Output the [X, Y] coordinate of the center of the cell containing the given text.  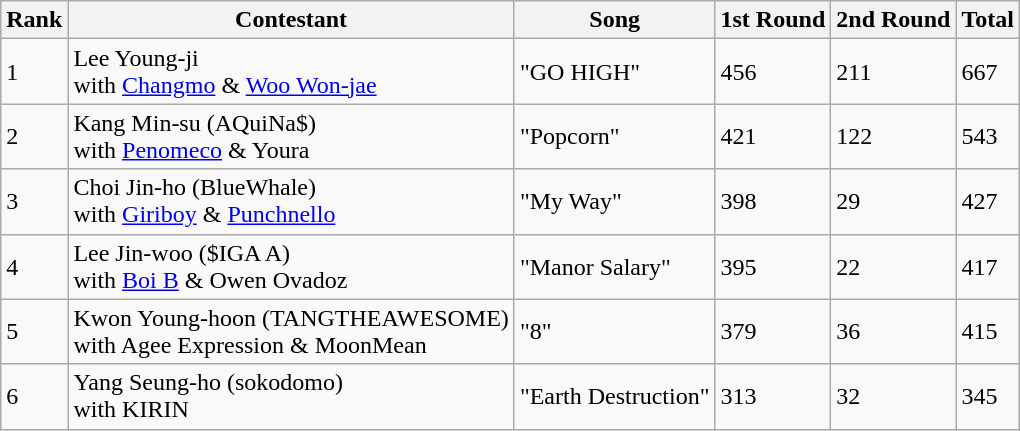
Kwon Young-hoon (TANGTHEAWESOME)with Agee Expression & MoonMean [292, 332]
421 [773, 136]
379 [773, 332]
313 [773, 396]
Rank [34, 20]
543 [988, 136]
36 [894, 332]
"GO HIGH" [614, 72]
667 [988, 72]
6 [34, 396]
2nd Round [894, 20]
32 [894, 396]
"My Way" [614, 202]
Yang Seung-ho (sokodomo)with KIRIN [292, 396]
3 [34, 202]
417 [988, 266]
456 [773, 72]
427 [988, 202]
1st Round [773, 20]
1 [34, 72]
4 [34, 266]
Choi Jin-ho (BlueWhale)with Giriboy & Punchnello [292, 202]
5 [34, 332]
Lee Young-jiwith Changmo & Woo Won-jae [292, 72]
Song [614, 20]
122 [894, 136]
395 [773, 266]
"8" [614, 332]
345 [988, 396]
"Earth Destruction" [614, 396]
29 [894, 202]
415 [988, 332]
2 [34, 136]
"Manor Salary" [614, 266]
Lee Jin-woo ($IGA A)with Boi B & Owen Ovadoz [292, 266]
22 [894, 266]
Contestant [292, 20]
Kang Min-su (AQuiNa$)with Penomeco & Youra [292, 136]
211 [894, 72]
Total [988, 20]
398 [773, 202]
"Popcorn" [614, 136]
